Extract the (x, y) coordinate from the center of the cell holding the provided text.  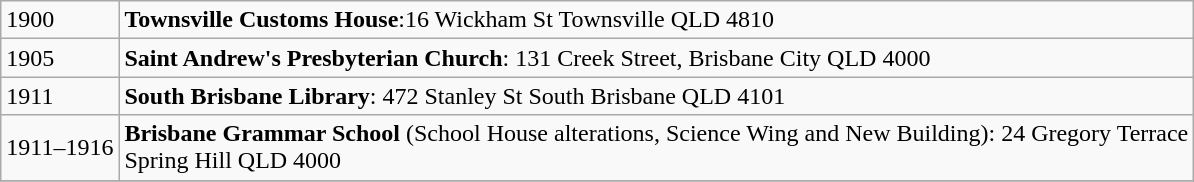
Townsville Customs House:16 Wickham St Townsville QLD 4810 (656, 20)
Brisbane Grammar School (School House alterations, Science Wing and New Building): 24 Gregory TerraceSpring Hill QLD 4000 (656, 148)
Saint Andrew's Presbyterian Church: 131 Creek Street, Brisbane City QLD 4000 (656, 58)
1900 (60, 20)
1905 (60, 58)
1911–1916 (60, 148)
1911 (60, 96)
South Brisbane Library: 472 Stanley St South Brisbane QLD 4101 (656, 96)
